Search for the cell housing the specified text and yield its (X, Y) center coordinate. 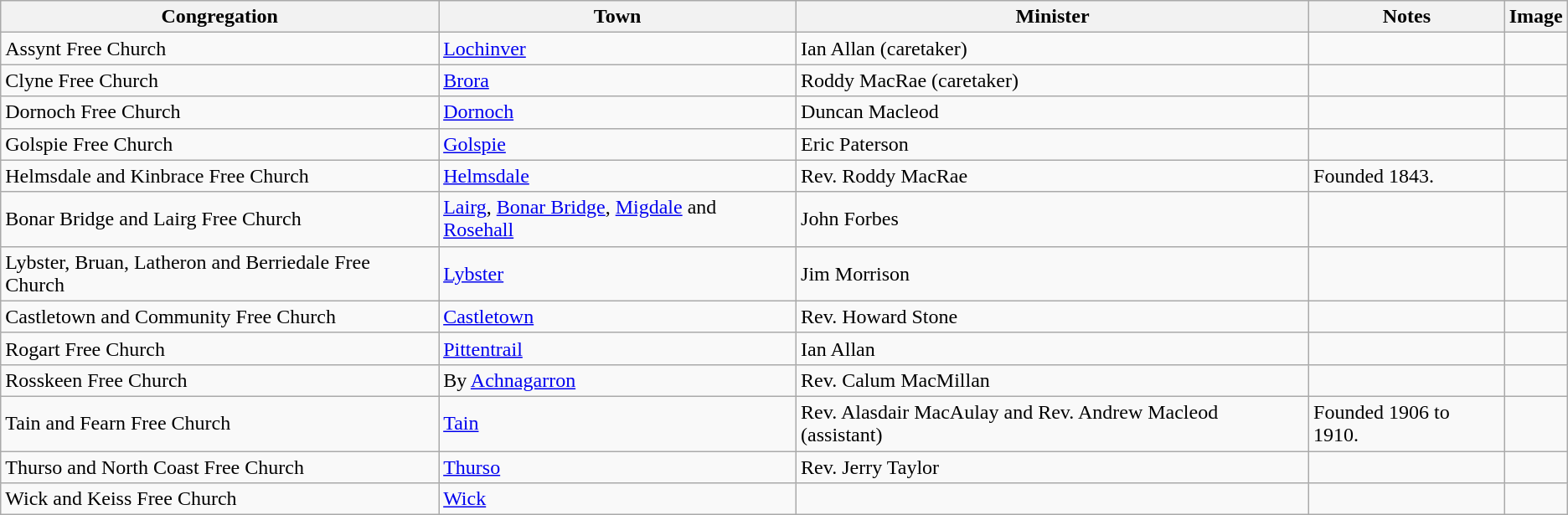
Rogart Free Church (219, 348)
Clyne Free Church (219, 80)
Lybster (618, 273)
Rev. Calum MacMillan (1053, 380)
Bonar Bridge and Lairg Free Church (219, 219)
By Achnagarron (618, 380)
Castletown and Community Free Church (219, 317)
Wick (618, 499)
Lybster, Bruan, Latheron and Berriedale Free Church (219, 273)
Dornoch Free Church (219, 112)
Tain and Fearn Free Church (219, 424)
Image (1536, 17)
Congregation (219, 17)
Tain (618, 424)
Wick and Keiss Free Church (219, 499)
Ian Allan (caretaker) (1053, 49)
Town (618, 17)
Dornoch (618, 112)
Duncan Macleod (1053, 112)
Golspie (618, 144)
Rosskeen Free Church (219, 380)
Assynt Free Church (219, 49)
Founded 1906 to 1910. (1407, 424)
Minister (1053, 17)
Eric Paterson (1053, 144)
Castletown (618, 317)
Helmsdale (618, 176)
Rev. Howard Stone (1053, 317)
Founded 1843. (1407, 176)
Notes (1407, 17)
Pittentrail (618, 348)
Ian Allan (1053, 348)
Thurso (618, 466)
Helmsdale and Kinbrace Free Church (219, 176)
Rev. Roddy MacRae (1053, 176)
Thurso and North Coast Free Church (219, 466)
Rev. Jerry Taylor (1053, 466)
Roddy MacRae (caretaker) (1053, 80)
Jim Morrison (1053, 273)
Lairg, Bonar Bridge, Migdale and Rosehall (618, 219)
John Forbes (1053, 219)
Brora (618, 80)
Rev. Alasdair MacAulay and Rev. Andrew Macleod (assistant) (1053, 424)
Lochinver (618, 49)
Golspie Free Church (219, 144)
